Output the [x, y] coordinate of the center of the cell containing the given text.  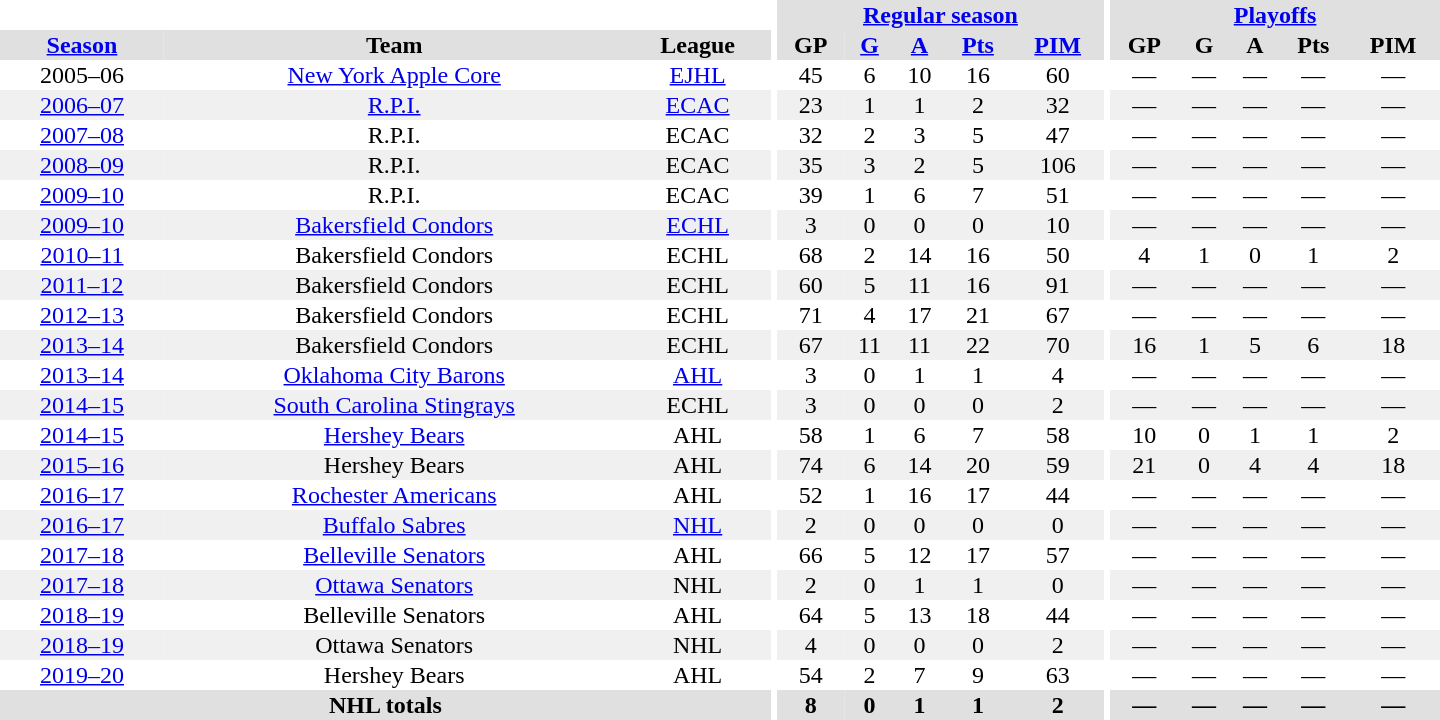
8 [810, 705]
22 [978, 345]
20 [978, 465]
71 [810, 315]
35 [810, 165]
59 [1058, 465]
2007–08 [82, 135]
Regular season [940, 15]
Team [394, 45]
66 [810, 555]
52 [810, 495]
13 [920, 615]
63 [1058, 675]
2015–16 [82, 465]
2012–13 [82, 315]
64 [810, 615]
57 [1058, 555]
Season [82, 45]
39 [810, 195]
74 [810, 465]
EJHL [697, 75]
106 [1058, 165]
League [697, 45]
South Carolina Stingrays [394, 405]
54 [810, 675]
47 [1058, 135]
12 [920, 555]
68 [810, 255]
2005–06 [82, 75]
New York Apple Core [394, 75]
2011–12 [82, 285]
2008–09 [82, 165]
51 [1058, 195]
NHL totals [386, 705]
70 [1058, 345]
Buffalo Sabres [394, 525]
9 [978, 675]
Oklahoma City Barons [394, 375]
50 [1058, 255]
45 [810, 75]
Rochester Americans [394, 495]
23 [810, 105]
2010–11 [82, 255]
2019–20 [82, 675]
91 [1058, 285]
2006–07 [82, 105]
Playoffs [1275, 15]
